Scan for the cell matching the given text and deliver its (X, Y) coordinate at center. 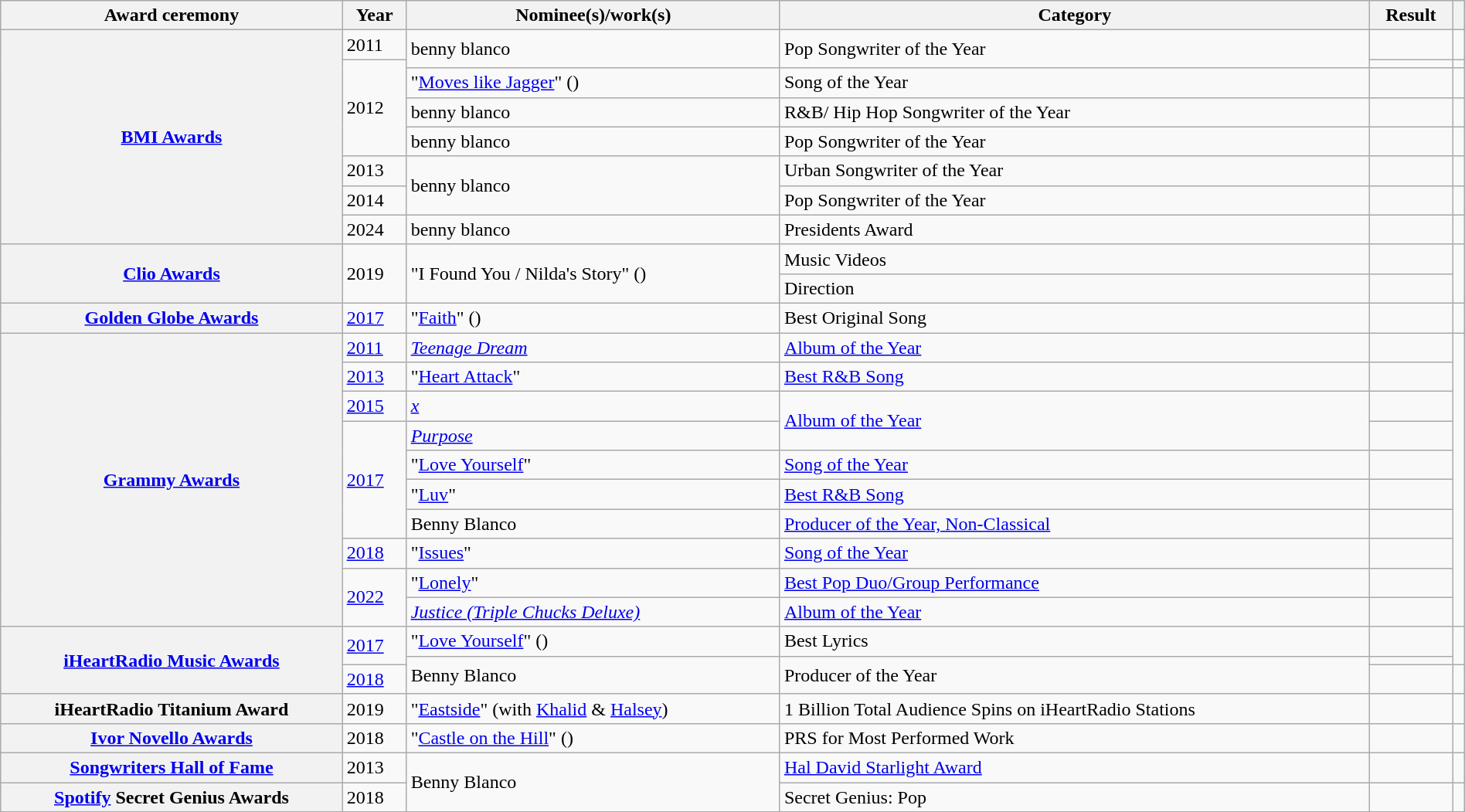
1 Billion Total Audience Spins on iHeartRadio Stations (1074, 708)
Year (374, 15)
"I Found You / Nilda's Story" () (593, 273)
"Castle on the Hill" () (593, 738)
Music Videos (1074, 259)
2024 (374, 229)
Grammy Awards (172, 479)
Spotify Secret Genius Awards (172, 797)
Golden Globe Awards (172, 318)
PRS for Most Performed Work (1074, 738)
Category (1074, 15)
Justice (Triple Chucks Deluxe) (593, 612)
"Eastside" (with Khalid & Halsey) (593, 708)
Hal David Starlight Award (1074, 767)
Result (1411, 15)
"Love Yourself" () (593, 641)
BMI Awards (172, 138)
Producer of the Year, Non-Classical (1074, 524)
Best Original Song (1074, 318)
x (593, 406)
"Luv" (593, 494)
"Moves like Jagger" () (593, 83)
2012 (374, 108)
Presidents Award (1074, 229)
Award ceremony (172, 15)
"Love Yourself" (593, 465)
"Issues" (593, 553)
iHeartRadio Music Awards (172, 660)
Purpose (593, 436)
R&B/ Hip Hop Songwriter of the Year (1074, 112)
"Faith" () (593, 318)
2022 (374, 597)
iHeartRadio Titanium Award (172, 708)
"Lonely" (593, 583)
Clio Awards (172, 273)
Teenage Dream (593, 347)
2015 (374, 406)
Ivor Novello Awards (172, 738)
Producer of the Year (1074, 675)
2014 (374, 200)
Direction (1074, 288)
Best Pop Duo/Group Performance (1074, 583)
Urban Songwriter of the Year (1074, 171)
"Heart Attack" (593, 377)
Nominee(s)/work(s) (593, 15)
Songwriters Hall of Fame (172, 767)
Secret Genius: Pop (1074, 797)
Best Lyrics (1074, 641)
